Scan for the cell matching the given text and deliver its [x, y] coordinate at center. 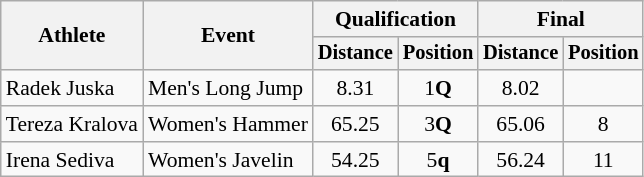
8.02 [520, 88]
65.25 [356, 124]
Women's Hammer [228, 124]
Athlete [72, 36]
65.06 [520, 124]
Radek Juska [72, 88]
Final [560, 19]
3Q [438, 124]
Men's Long Jump [228, 88]
8.31 [356, 88]
Qualification [396, 19]
1Q [438, 88]
Event [228, 36]
8 [603, 124]
Tereza Kralova [72, 124]
